Pinpoint the cell where the given text exists, returning its (X, Y) midpoint coordinate. 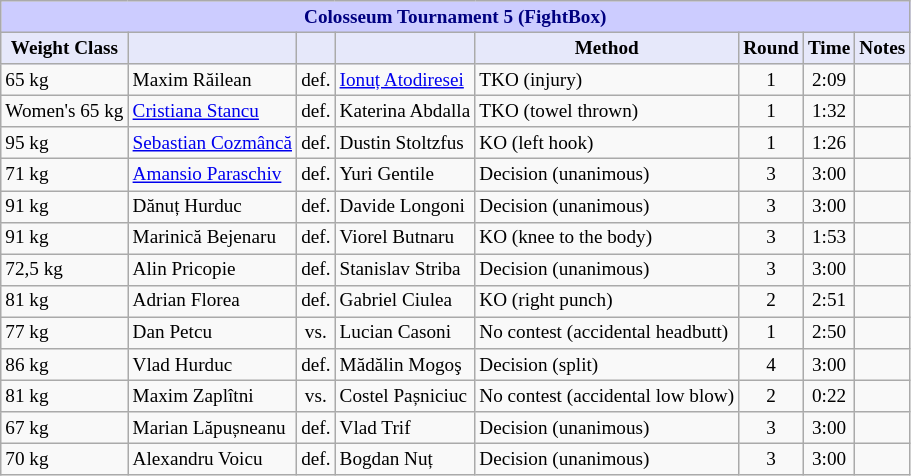
Yuri Gentile (405, 175)
Alin Pricopie (212, 270)
Round (772, 48)
70 kg (64, 460)
Katerina Abdalla (405, 111)
77 kg (64, 333)
Vlad Trif (405, 428)
Cristiana Stancu (212, 111)
67 kg (64, 428)
Dănuț Hurduc (212, 206)
Notes (882, 48)
Marinică Bejenaru (212, 238)
65 kg (64, 80)
KO (right punch) (607, 301)
Maxim Zaplîtni (212, 396)
TKO (injury) (607, 80)
Viorel Butnaru (405, 238)
KO (left hook) (607, 143)
1:32 (828, 111)
Weight Class (64, 48)
71 kg (64, 175)
Time (828, 48)
86 kg (64, 365)
1:53 (828, 238)
72,5 kg (64, 270)
0:22 (828, 396)
Amansio Paraschiv (212, 175)
TKO (towel thrown) (607, 111)
Dan Petcu (212, 333)
Mădălin Mogoş (405, 365)
Stanislav Striba (405, 270)
Adrian Florea (212, 301)
Dustin Stoltzfus (405, 143)
Decision (split) (607, 365)
Method (607, 48)
Marian Lăpușneanu (212, 428)
Ionuț Atodiresei (405, 80)
95 kg (64, 143)
Bogdan Nuț (405, 460)
1:26 (828, 143)
2:50 (828, 333)
2:51 (828, 301)
Colosseum Tournament 5 (FightBox) (456, 17)
4 (772, 365)
Vlad Hurduc (212, 365)
Davide Longoni (405, 206)
2:09 (828, 80)
No contest (accidental low blow) (607, 396)
Lucian Casoni (405, 333)
Costel Pașniciuc (405, 396)
Women's 65 kg (64, 111)
Alexandru Voicu (212, 460)
Sebastian Cozmâncă (212, 143)
KO (knee to the body) (607, 238)
Gabriel Ciulea (405, 301)
No contest (accidental headbutt) (607, 333)
Maxim Răilean (212, 80)
